Output the (X, Y) coordinate of the center of the cell containing the given text.  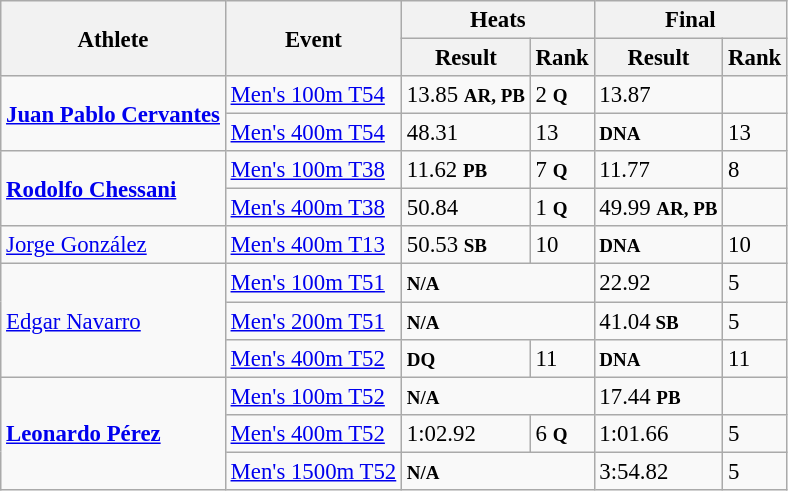
Men's 100m T51 (313, 283)
11.77 (658, 170)
2 Q (562, 95)
48.31 (466, 133)
Athlete (114, 38)
Leonardo Pérez (114, 434)
41.04 SB (658, 321)
49.99 AR, PB (658, 208)
13.87 (658, 95)
Men's 400m T13 (313, 245)
3:54.82 (658, 471)
22.92 (658, 283)
Heats (498, 20)
DQ (466, 358)
8 (755, 170)
13.85 AR, PB (466, 95)
Edgar Navarro (114, 320)
17.44 PB (658, 396)
Men's 1500m T52 (313, 471)
11.62 PB (466, 170)
Men's 400m T38 (313, 208)
Men's 100m T52 (313, 396)
Jorge González (114, 245)
1 Q (562, 208)
6 Q (562, 433)
Event (313, 38)
7 Q (562, 170)
1:01.66 (658, 433)
Men's 200m T51 (313, 321)
Men's 100m T54 (313, 95)
50.53 SB (466, 245)
Men's 100m T38 (313, 170)
Final (690, 20)
1:02.92 (466, 433)
Rodolfo Chessani (114, 188)
Juan Pablo Cervantes (114, 114)
Men's 400m T54 (313, 133)
50.84 (466, 208)
